Search for the cell housing the specified text and yield its (x, y) center coordinate. 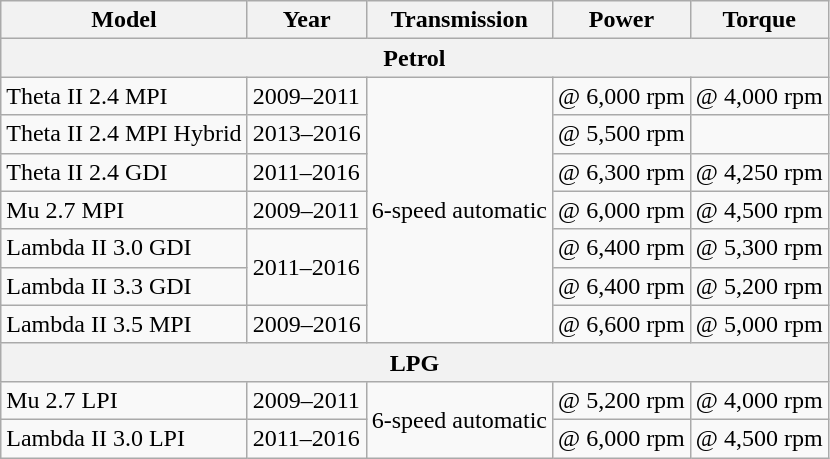
Year (306, 20)
Petrol (414, 58)
LPG (414, 362)
@ 5,500 rpm (621, 134)
@ 4,250 rpm (759, 172)
Lambda II 3.3 GDI (124, 286)
Transmission (459, 20)
2009–2016 (306, 324)
2013–2016 (306, 134)
Mu 2.7 LPI (124, 400)
Model (124, 20)
Lambda II 3.0 LPI (124, 438)
Theta II 2.4 MPI (124, 96)
Lambda II 3.0 GDI (124, 248)
Lambda II 3.5 MPI (124, 324)
Power (621, 20)
Torque (759, 20)
Theta II 2.4 GDI (124, 172)
Theta II 2.4 MPI Hybrid (124, 134)
Mu 2.7 MPI (124, 210)
@ 5,300 rpm (759, 248)
@ 5,000 rpm (759, 324)
@ 6,600 rpm (621, 324)
@ 6,300 rpm (621, 172)
